Find where the given text appears and provide that cell's center as (X, Y) coordinate. 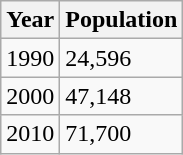
1990 (30, 58)
2010 (30, 134)
24,596 (122, 58)
Year (30, 20)
47,148 (122, 96)
Population (122, 20)
2000 (30, 96)
71,700 (122, 134)
